Provide the (x, y) coordinate of the cell's center where the given text is located.  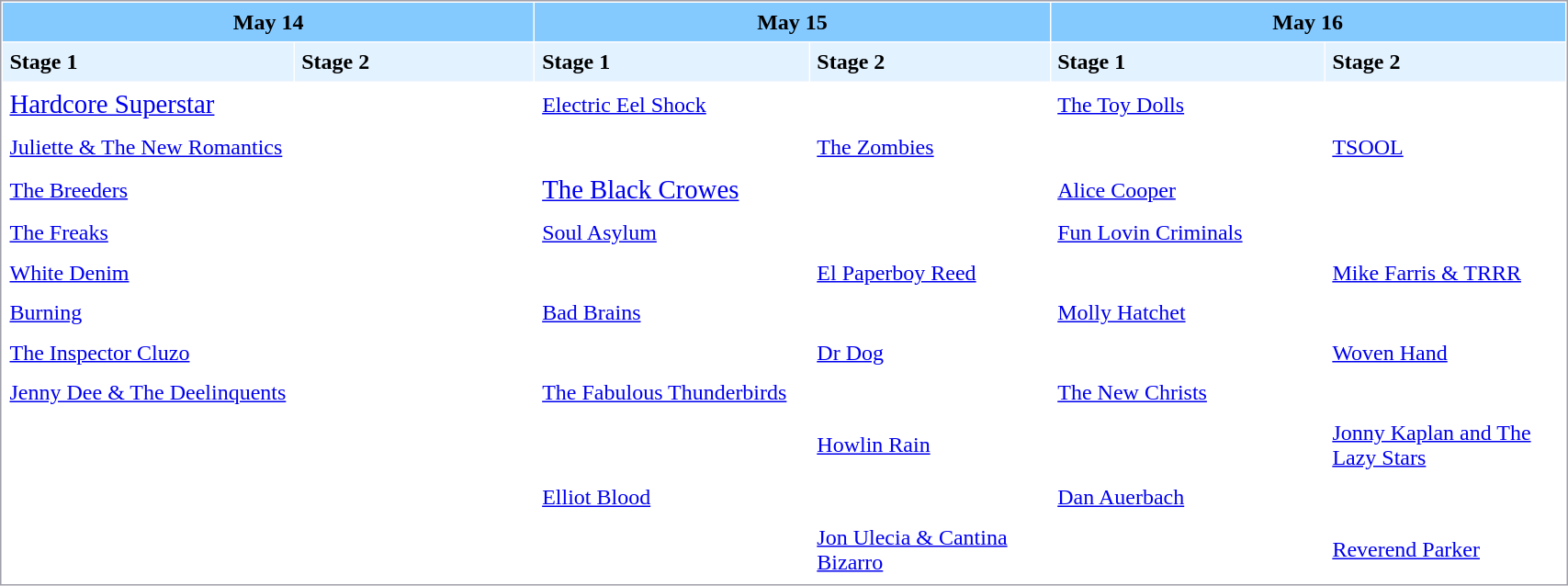
The New Christs (1188, 392)
The Freaks (148, 232)
Mike Farris & TRRR (1446, 273)
TSOOL (1446, 148)
The Toy Dolls (1188, 105)
Jonny Kaplan and The Lazy Stars (1446, 445)
The Zombies (930, 148)
The Black Crowes (672, 190)
Elliot Blood (672, 497)
Dr Dog (930, 353)
Dan Auerbach (1188, 497)
El Paperboy Reed (930, 273)
Fun Lovin Criminals (1188, 232)
Jenny Dee & The Deelinquents (148, 392)
Juliette & The New Romantics (148, 148)
May 15 (793, 22)
The Inspector Cluzo (148, 353)
May 14 (268, 22)
Reverend Parker (1446, 549)
May 16 (1308, 22)
White Denim (148, 273)
Hardcore Superstar (148, 105)
Electric Eel Shock (672, 105)
Alice Cooper (1188, 190)
Burning (148, 313)
The Breeders (148, 190)
Bad Brains (672, 313)
The Fabulous Thunderbirds (672, 392)
Woven Hand (1446, 353)
Howlin Rain (930, 445)
Soul Asylum (672, 232)
Jon Ulecia & Cantina Bizarro (930, 549)
Molly Hatchet (1188, 313)
